Detect which cell encompasses the target text, then output its (x, y) center coordinate. 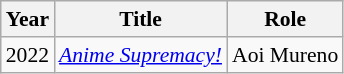
2022 (28, 55)
Aoi Mureno (285, 55)
Title (140, 19)
Role (285, 19)
Anime Supremacy! (140, 55)
Year (28, 19)
